Identify which cell holds the provided text, then report its [x, y] central coordinate. 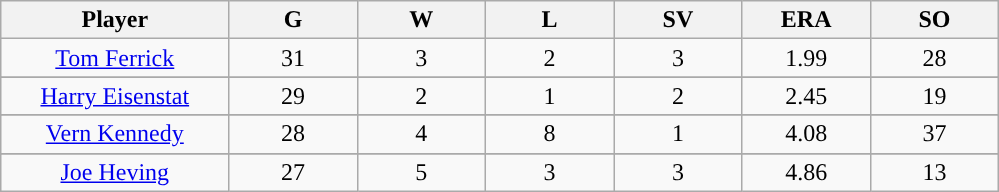
1.99 [806, 58]
4.08 [806, 134]
L [549, 20]
Player [115, 20]
Joe Heving [115, 172]
4.86 [806, 172]
13 [934, 172]
27 [293, 172]
Harry Eisenstat [115, 96]
SO [934, 20]
8 [549, 134]
ERA [806, 20]
5 [421, 172]
SV [678, 20]
37 [934, 134]
19 [934, 96]
31 [293, 58]
29 [293, 96]
Vern Kennedy [115, 134]
W [421, 20]
G [293, 20]
2.45 [806, 96]
4 [421, 134]
Tom Ferrick [115, 58]
